Determine the (x, y) coordinate at the center of the cell enclosing the given text.  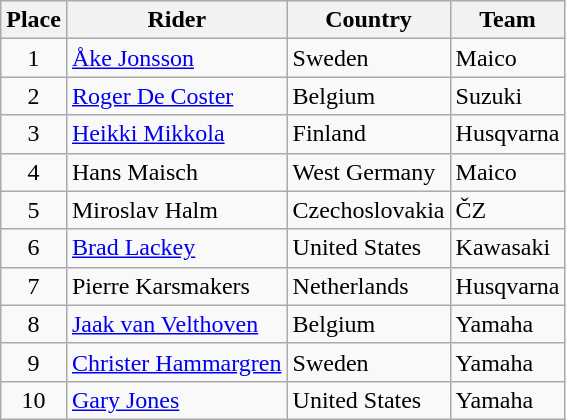
West Germany (368, 172)
Christer Hammargren (176, 362)
Country (368, 20)
9 (34, 362)
Netherlands (368, 286)
Rider (176, 20)
Hans Maisch (176, 172)
5 (34, 210)
3 (34, 134)
Roger De Coster (176, 96)
Kawasaki (508, 248)
Suzuki (508, 96)
Heikki Mikkola (176, 134)
10 (34, 400)
Place (34, 20)
Finland (368, 134)
8 (34, 324)
Pierre Karsmakers (176, 286)
6 (34, 248)
4 (34, 172)
Brad Lackey (176, 248)
1 (34, 58)
ČZ (508, 210)
Gary Jones (176, 400)
Team (508, 20)
Jaak van Velthoven (176, 324)
2 (34, 96)
Åke Jonsson (176, 58)
7 (34, 286)
Czechoslovakia (368, 210)
Miroslav Halm (176, 210)
